Locate the cell with the specified text and output its (X, Y) center coordinate. 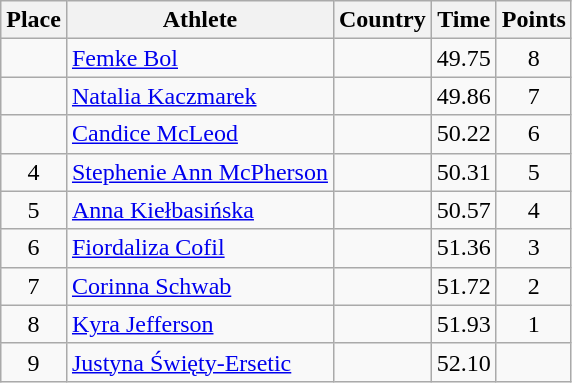
2 (534, 286)
Natalia Kaczmarek (200, 96)
Fiordaliza Cofil (200, 248)
Points (534, 20)
1 (534, 324)
3 (534, 248)
49.75 (464, 58)
51.72 (464, 286)
52.10 (464, 362)
Kyra Jefferson (200, 324)
Time (464, 20)
50.31 (464, 172)
51.93 (464, 324)
Corinna Schwab (200, 286)
50.22 (464, 134)
Candice McLeod (200, 134)
49.86 (464, 96)
Place (34, 20)
9 (34, 362)
Stephenie Ann McPherson (200, 172)
Justyna Święty-Ersetic (200, 362)
Athlete (200, 20)
50.57 (464, 210)
Anna Kiełbasińska (200, 210)
51.36 (464, 248)
Country (382, 20)
Femke Bol (200, 58)
